Find where the given text appears and provide that cell's center as (X, Y) coordinate. 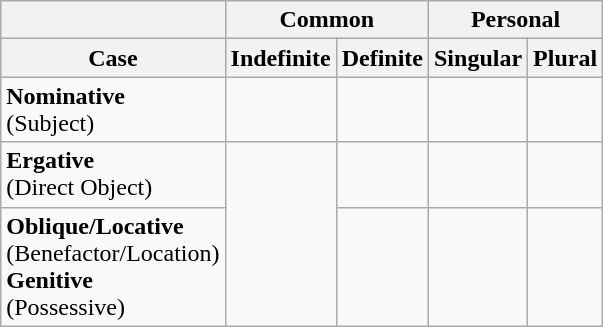
Personal (515, 20)
Case (113, 58)
Definite (382, 58)
Common (326, 20)
Ergative(Direct Object) (113, 174)
Nominative(Subject) (113, 110)
Indefinite (280, 58)
Plural (566, 58)
Singular (478, 58)
Oblique/Locative(Benefactor/Location)Genitive(Possessive) (113, 266)
